Scan for the cell matching the given text and deliver its (X, Y) coordinate at center. 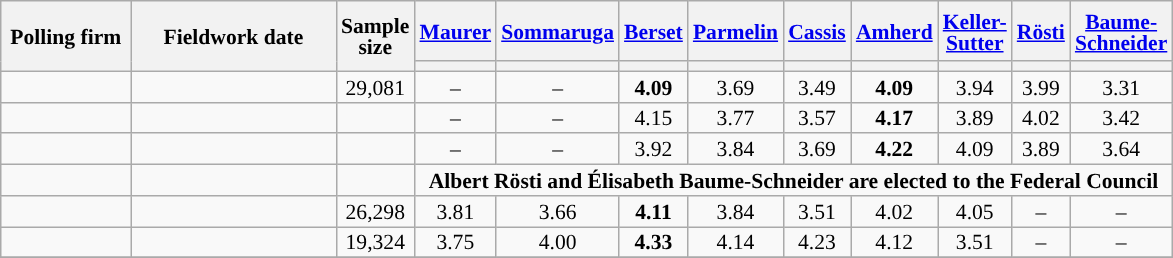
Maurer (455, 31)
19,324 (375, 242)
3.94 (975, 86)
4.05 (975, 212)
4.23 (817, 242)
Fieldwork date (234, 36)
Rösti (1041, 31)
Sommaruga (558, 31)
3.99 (1041, 86)
4.15 (654, 118)
3.77 (736, 118)
4.17 (894, 118)
Amherd (894, 31)
4.00 (558, 242)
Samplesize (375, 36)
3.49 (817, 86)
Albert Rösti and Élisabeth Baume-Schneider are elected to the Federal Council (793, 180)
3.42 (1121, 118)
Polling firm (66, 36)
4.22 (894, 150)
3.92 (654, 150)
4.11 (654, 212)
3.75 (455, 242)
26,298 (375, 212)
3.81 (455, 212)
4.12 (894, 242)
3.57 (817, 118)
4.14 (736, 242)
3.31 (1121, 86)
3.64 (1121, 150)
3.66 (558, 212)
Parmelin (736, 31)
Baume-Schneider (1121, 31)
Cassis (817, 31)
4.33 (654, 242)
Keller-Sutter (975, 31)
29,081 (375, 86)
Berset (654, 31)
